Determine the [X, Y] coordinate at the center of the cell enclosing the given text.  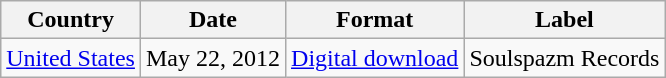
Country [71, 20]
United States [71, 58]
Label [564, 20]
Digital download [375, 58]
May 22, 2012 [212, 58]
Format [375, 20]
Date [212, 20]
Soulspazm Records [564, 58]
